Provide the [x, y] coordinate of the cell's center where the given text is located.  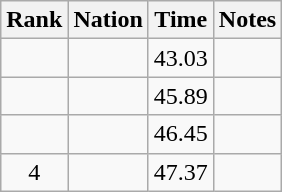
Notes [247, 20]
43.03 [180, 58]
4 [34, 172]
Time [180, 20]
Rank [34, 20]
46.45 [180, 134]
45.89 [180, 96]
47.37 [180, 172]
Nation [108, 20]
